For the text-containing cell, return its midpoint in (X, Y) coordinate format. 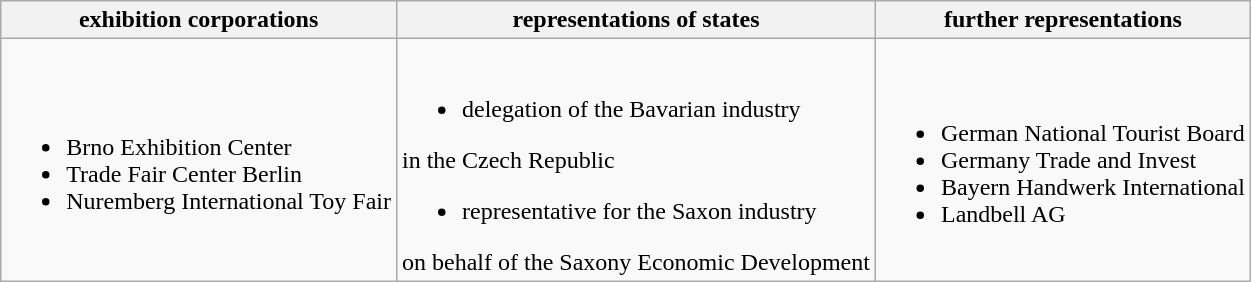
German National Tourist BoardGermany Trade and InvestBayern Handwerk InternationalLandbell AG (1062, 160)
exhibition corporations (199, 20)
delegation of the Bavarian industryin the Czech Republicrepresentative for the Saxon industryon behalf of the Saxony Economic Development (636, 160)
representations of states (636, 20)
further representations (1062, 20)
Brno Exhibition CenterTrade Fair Center BerlinNuremberg International Toy Fair (199, 160)
